Extract the (x, y) coordinate from the center of the cell holding the provided text.  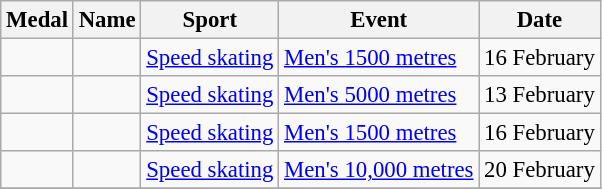
Date (540, 20)
Event (379, 20)
Sport (210, 20)
Men's 10,000 metres (379, 170)
13 February (540, 95)
Medal (38, 20)
Men's 5000 metres (379, 95)
Name (107, 20)
20 February (540, 170)
